Search for the cell housing the specified text and yield its (X, Y) center coordinate. 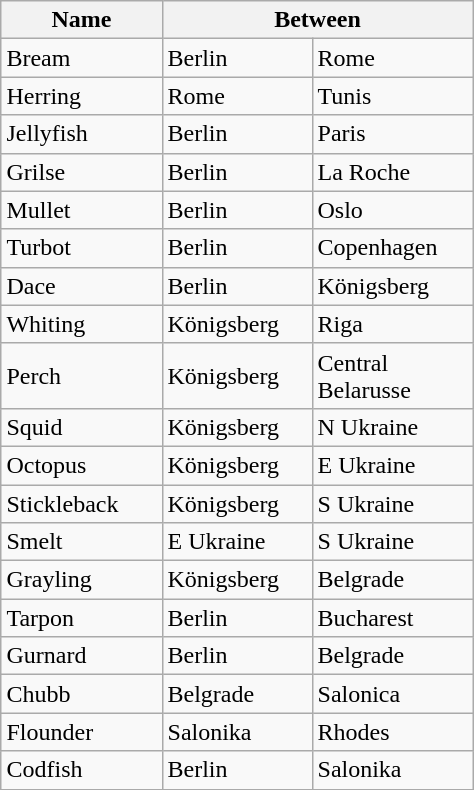
Squid (82, 427)
Copenhagen (392, 248)
Central Belarusse (392, 376)
Herring (82, 96)
Mullet (82, 210)
Flounder (82, 732)
Tunis (392, 96)
Grilse (82, 172)
Riga (392, 324)
Chubb (82, 694)
Octopus (82, 465)
Gurnard (82, 656)
Codfish (82, 770)
La Roche (392, 172)
Oslo (392, 210)
Paris (392, 134)
Bucharest (392, 618)
Stickleback (82, 503)
Grayling (82, 580)
Perch (82, 376)
Turbot (82, 248)
Rhodes (392, 732)
Smelt (82, 542)
Tarpon (82, 618)
Name (82, 20)
Whiting (82, 324)
Salonica (392, 694)
Bream (82, 58)
Dace (82, 286)
N Ukraine (392, 427)
Jellyfish (82, 134)
Between (318, 20)
